Identify which cell holds the provided text, then report its [x, y] central coordinate. 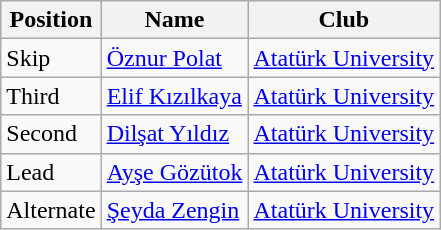
Position [51, 20]
Club [344, 20]
Lead [51, 172]
Third [51, 96]
Name [174, 20]
Alternate [51, 210]
Second [51, 134]
Ayşe Gözütok [174, 172]
Elif Kızılkaya [174, 96]
Öznur Polat [174, 58]
Dilşat Yıldız [174, 134]
Şeyda Zengin [174, 210]
Skip [51, 58]
